Return the [x, y] coordinate for the center point of the cell that contains the specified text.  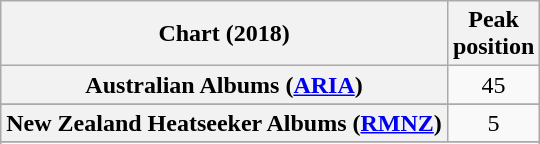
New Zealand Heatseeker Albums (RMNZ) [224, 123]
Chart (2018) [224, 34]
Peak position [493, 34]
Australian Albums (ARIA) [224, 85]
45 [493, 85]
5 [493, 123]
